Find where the given text appears and provide that cell's center as (x, y) coordinate. 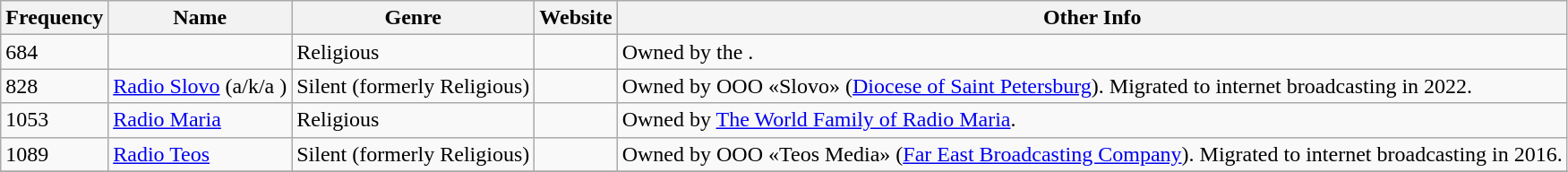
Radio Slovo (a/k/a ) (201, 86)
Owned by The World Family of Radio Maria. (1092, 120)
1053 (55, 120)
Owned by OOO «Slovo» (Diocese of Saint Petersburg). Migrated to internet broadcasting in 2022. (1092, 86)
684 (55, 52)
1089 (55, 154)
Other Info (1092, 18)
Frequency (55, 18)
Radio Maria (201, 120)
Owned by OOO «Teos Media» (Far East Broadcasting Company). Migrated to internet broadcasting in 2016. (1092, 154)
Genre (414, 18)
Radio Teos (201, 154)
Website (576, 18)
Owned by the . (1092, 52)
828 (55, 86)
Name (201, 18)
